Find where the given text appears and provide that cell's center as [X, Y] coordinate. 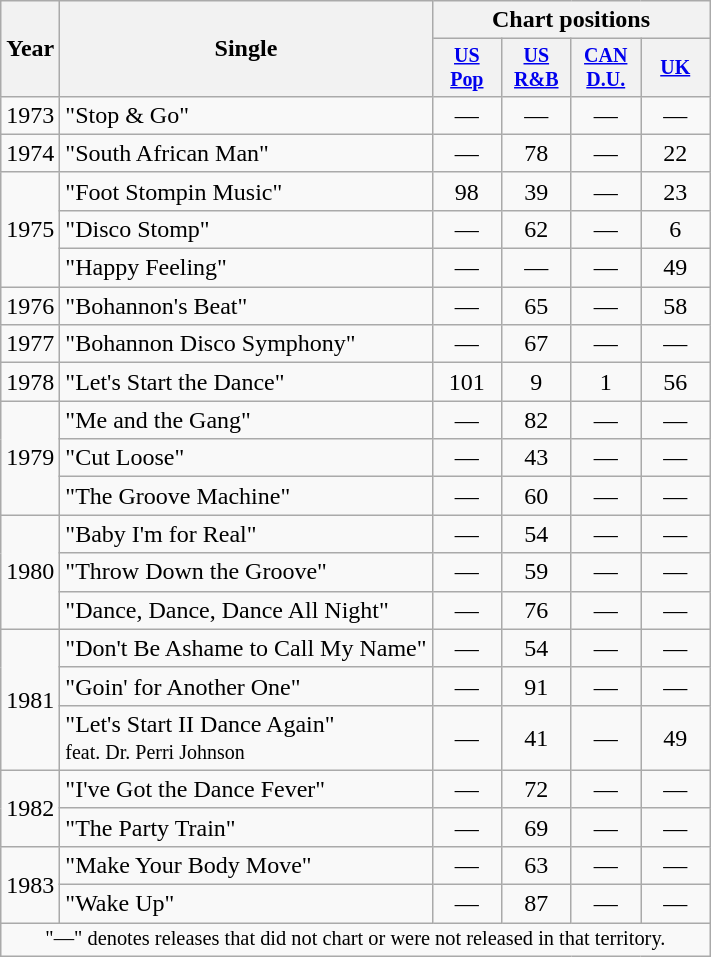
23 [674, 191]
1980 [30, 572]
"Wake Up" [246, 904]
22 [674, 153]
67 [536, 344]
39 [536, 191]
78 [536, 153]
1979 [30, 458]
"Bohannon Disco Symphony" [246, 344]
"Foot Stompin Music" [246, 191]
76 [536, 610]
"—" denotes releases that did not chart or were not released in that territory. [356, 940]
"Stop & Go" [246, 115]
1982 [30, 808]
"I've Got the Dance Fever" [246, 789]
Chart positions [571, 20]
"Make Your Body Move" [246, 865]
91 [536, 686]
"Throw Down the Groove" [246, 572]
UK [674, 68]
"Happy Feeling" [246, 268]
56 [674, 382]
"The Party Train" [246, 827]
"The Groove Machine" [246, 496]
1978 [30, 382]
41 [536, 738]
US Pop [466, 68]
6 [674, 229]
65 [536, 306]
58 [674, 306]
"Let's Start the Dance" [246, 382]
1976 [30, 306]
"Don't Be Ashame to Call My Name" [246, 648]
1 [606, 382]
1975 [30, 229]
72 [536, 789]
59 [536, 572]
"Baby I'm for Real" [246, 534]
"Me and the Gang" [246, 420]
"Cut Loose" [246, 458]
62 [536, 229]
"South African Man" [246, 153]
"Disco Stomp" [246, 229]
69 [536, 827]
"Dance, Dance, Dance All Night" [246, 610]
63 [536, 865]
1973 [30, 115]
Single [246, 49]
1983 [30, 884]
"Goin' for Another One" [246, 686]
101 [466, 382]
9 [536, 382]
US R&B [536, 68]
60 [536, 496]
"Bohannon's Beat" [246, 306]
87 [536, 904]
1981 [30, 700]
CAN D.U. [606, 68]
1977 [30, 344]
82 [536, 420]
1974 [30, 153]
43 [536, 458]
"Let's Start II Dance Again"feat. Dr. Perri Johnson [246, 738]
98 [466, 191]
Year [30, 49]
